Provide the (X, Y) coordinate of the cell's center where the given text is located.  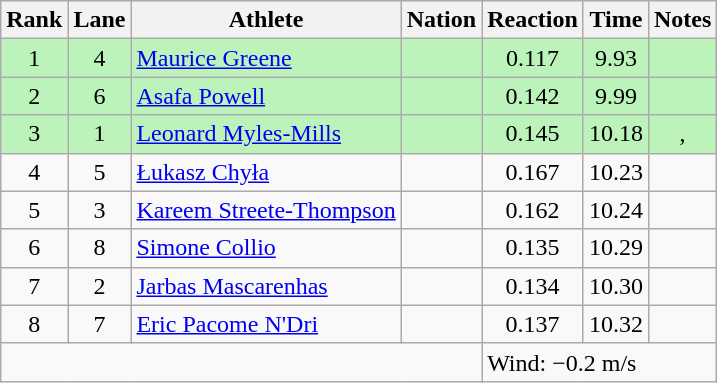
Simone Collio (266, 248)
Jarbas Mascarenhas (266, 286)
Reaction (533, 20)
10.24 (616, 210)
10.23 (616, 172)
Notes (682, 20)
Maurice Greene (266, 58)
0.117 (533, 58)
0.167 (533, 172)
Eric Pacome N'Dri (266, 324)
0.162 (533, 210)
Kareem Streete-Thompson (266, 210)
10.30 (616, 286)
Leonard Myles-Mills (266, 134)
, (682, 134)
Nation (441, 20)
Asafa Powell (266, 96)
Time (616, 20)
10.18 (616, 134)
10.29 (616, 248)
0.134 (533, 286)
0.135 (533, 248)
Łukasz Chyła (266, 172)
Wind: −0.2 m/s (600, 362)
0.137 (533, 324)
Lane (100, 20)
Rank (34, 20)
10.32 (616, 324)
9.99 (616, 96)
0.145 (533, 134)
Athlete (266, 20)
9.93 (616, 58)
0.142 (533, 96)
